Extract the (X, Y) coordinate from the center of the cell holding the provided text.  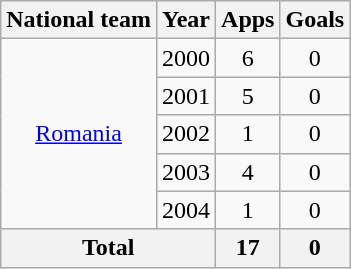
2002 (186, 134)
2004 (186, 210)
Goals (315, 20)
National team (79, 20)
Romania (79, 134)
2000 (186, 58)
4 (248, 172)
Apps (248, 20)
17 (248, 248)
2003 (186, 172)
Total (108, 248)
5 (248, 96)
2001 (186, 96)
6 (248, 58)
Year (186, 20)
